Output the (x, y) coordinate of the center of the cell containing the given text.  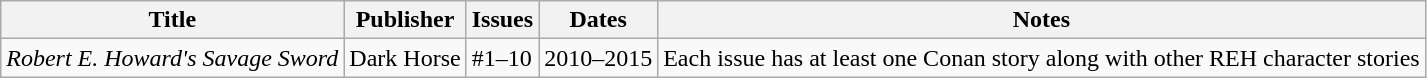
2010–2015 (598, 58)
Title (172, 20)
Publisher (405, 20)
Notes (1042, 20)
Robert E. Howard's Savage Sword (172, 58)
Each issue has at least one Conan story along with other REH character stories (1042, 58)
Dates (598, 20)
Issues (502, 20)
#1–10 (502, 58)
Dark Horse (405, 58)
